Identify which cell holds the provided text, then report its (X, Y) central coordinate. 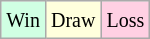
Draw (72, 20)
Loss (126, 20)
Win (24, 20)
